Capture the cell that displays the provided text and extract its (X, Y) central coordinate. 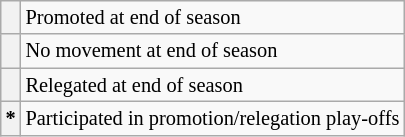
No movement at end of season (213, 51)
* (11, 118)
Relegated at end of season (213, 85)
Participated in promotion/relegation play-offs (213, 118)
Promoted at end of season (213, 17)
